Locate the cell with the specified text and output its (X, Y) center coordinate. 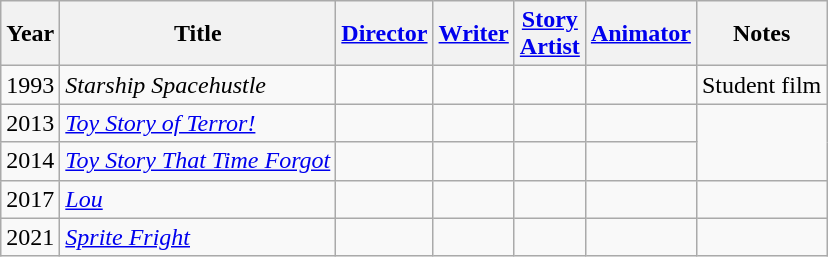
StoryArtist (550, 34)
Sprite Fright (198, 237)
Director (384, 34)
Student film (761, 85)
2014 (30, 161)
Notes (761, 34)
Animator (640, 34)
Title (198, 34)
Writer (474, 34)
Starship Spacehustle (198, 85)
Toy Story of Terror! (198, 123)
2021 (30, 237)
2013 (30, 123)
Year (30, 34)
2017 (30, 199)
Lou (198, 199)
Toy Story That Time Forgot (198, 161)
1993 (30, 85)
